Search for the cell housing the specified text and yield its (X, Y) center coordinate. 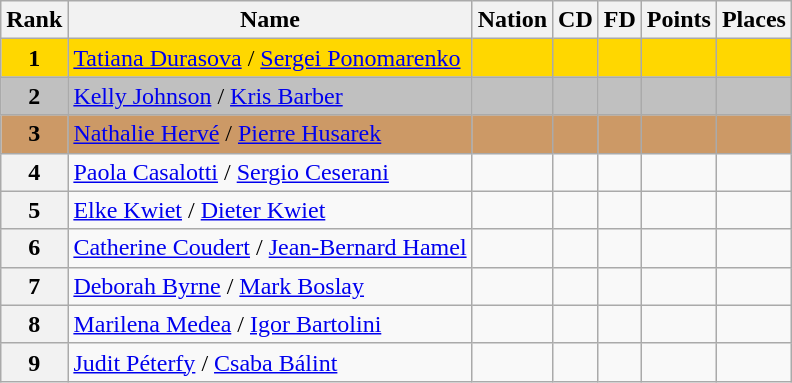
2 (34, 96)
3 (34, 134)
Points (678, 20)
Paola Casalotti / Sergio Ceserani (270, 172)
Tatiana Durasova / Sergei Ponomarenko (270, 58)
FD (620, 20)
6 (34, 248)
CD (576, 20)
Nation (512, 20)
8 (34, 324)
Kelly Johnson / Kris Barber (270, 96)
Catherine Coudert / Jean-Bernard Hamel (270, 248)
Nathalie Hervé / Pierre Husarek (270, 134)
Rank (34, 20)
1 (34, 58)
Judit Péterfy / Csaba Bálint (270, 362)
Marilena Medea / Igor Bartolini (270, 324)
Deborah Byrne / Mark Boslay (270, 286)
9 (34, 362)
Name (270, 20)
Places (754, 20)
Elke Kwiet / Dieter Kwiet (270, 210)
7 (34, 286)
5 (34, 210)
4 (34, 172)
